Return the (X, Y) coordinate for the center point of the cell that contains the specified text.  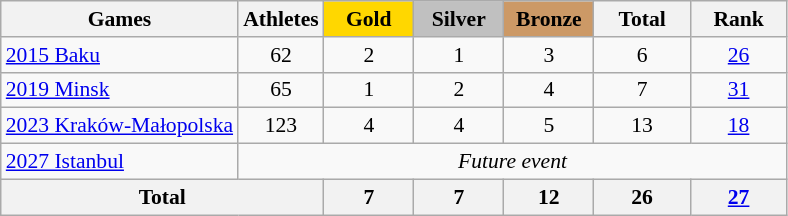
2015 Baku (120, 55)
65 (281, 90)
3 (549, 55)
Silver (459, 19)
2019 Minsk (120, 90)
Bronze (549, 19)
2023 Kraków-Małopolska (120, 126)
62 (281, 55)
Athletes (281, 19)
Future event (512, 162)
27 (738, 197)
Games (120, 19)
18 (738, 126)
123 (281, 126)
2027 Istanbul (120, 162)
5 (549, 126)
13 (642, 126)
Rank (738, 19)
31 (738, 90)
6 (642, 55)
Gold (369, 19)
12 (549, 197)
